Search for the cell housing the specified text and yield its [X, Y] center coordinate. 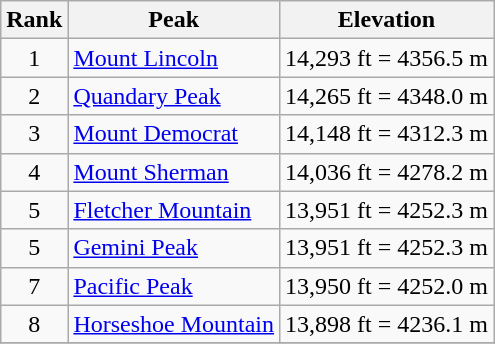
14,148 ft = 4312.3 m [387, 134]
Mount Lincoln [174, 58]
Gemini Peak [174, 248]
8 [34, 324]
Elevation [387, 20]
Mount Sherman [174, 172]
2 [34, 96]
Quandary Peak [174, 96]
Rank [34, 20]
13,950 ft = 4252.0 m [387, 286]
Peak [174, 20]
Fletcher Mountain [174, 210]
Horseshoe Mountain [174, 324]
14,036 ft = 4278.2 m [387, 172]
3 [34, 134]
13,898 ft = 4236.1 m [387, 324]
4 [34, 172]
Pacific Peak [174, 286]
14,293 ft = 4356.5 m [387, 58]
1 [34, 58]
Mount Democrat [174, 134]
7 [34, 286]
14,265 ft = 4348.0 m [387, 96]
